Return (X, Y) of the center of cell containing provided text 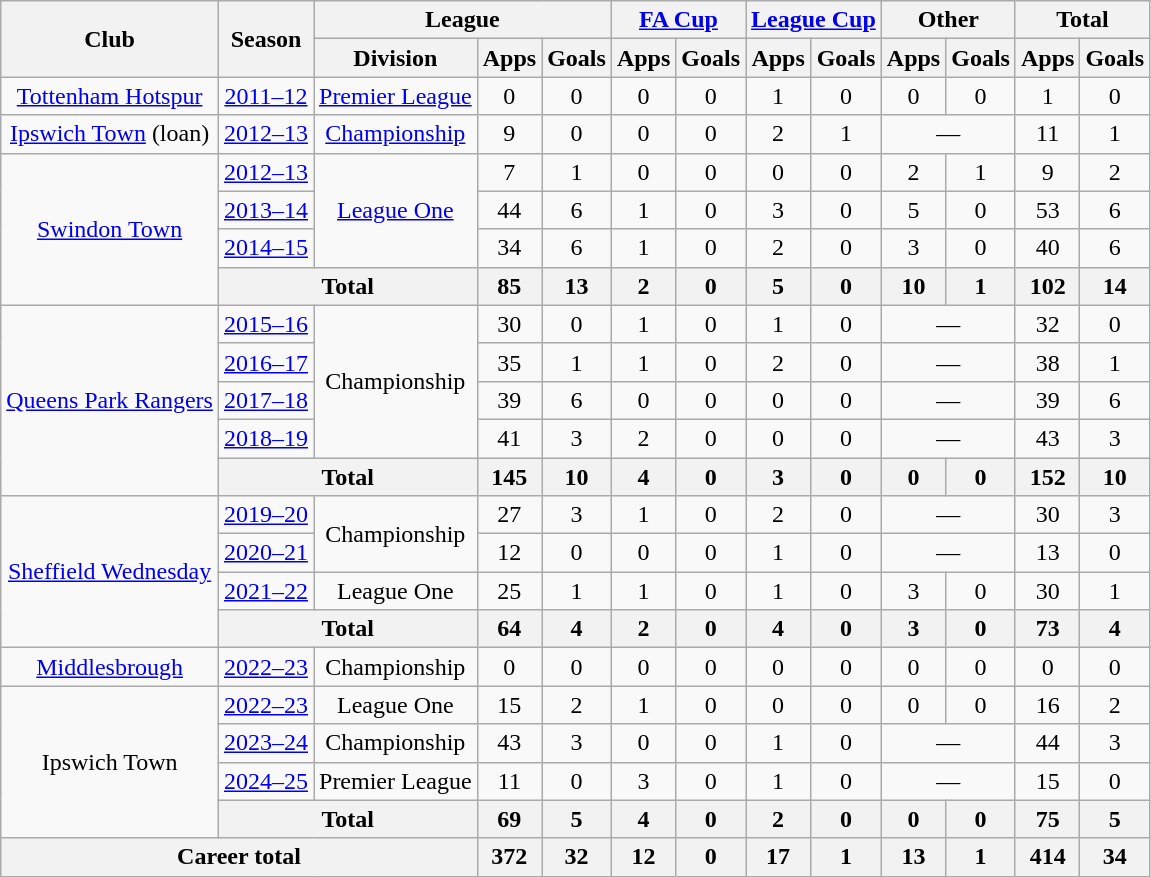
14 (1115, 286)
27 (509, 515)
7 (509, 172)
Sheffield Wednesday (110, 572)
Other (948, 20)
40 (1047, 248)
2021–22 (266, 591)
Season (266, 39)
Division (396, 58)
372 (509, 857)
2013–14 (266, 210)
Queens Park Rangers (110, 400)
Middlesbrough (110, 667)
2016–17 (266, 362)
League Cup (814, 20)
2011–12 (266, 96)
Swindon Town (110, 229)
2017–18 (266, 400)
17 (778, 857)
64 (509, 629)
Career total (239, 857)
2020–21 (266, 553)
2015–16 (266, 324)
FA Cup (678, 20)
2024–25 (266, 781)
League (463, 20)
16 (1047, 705)
53 (1047, 210)
25 (509, 591)
102 (1047, 286)
41 (509, 438)
69 (509, 819)
73 (1047, 629)
Ipswich Town (loan) (110, 134)
Ipswich Town (110, 762)
85 (509, 286)
152 (1047, 477)
2014–15 (266, 248)
38 (1047, 362)
Club (110, 39)
145 (509, 477)
414 (1047, 857)
35 (509, 362)
75 (1047, 819)
Tottenham Hotspur (110, 96)
2023–24 (266, 743)
2019–20 (266, 515)
2018–19 (266, 438)
